Provide the [X, Y] coordinate of the cell's center where the given text is located.  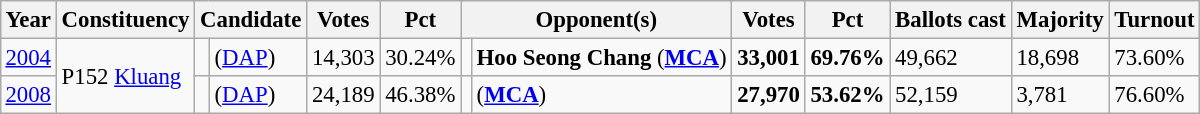
73.60% [1154, 57]
Constituency [125, 20]
Year [28, 20]
27,970 [768, 95]
30.24% [420, 57]
Candidate [251, 20]
46.38% [420, 95]
Opponent(s) [596, 20]
3,781 [1060, 95]
18,698 [1060, 57]
49,662 [950, 57]
Ballots cast [950, 20]
69.76% [848, 57]
52,159 [950, 95]
24,189 [344, 95]
53.62% [848, 95]
14,303 [344, 57]
2004 [28, 57]
P152 Kluang [125, 76]
(MCA) [602, 95]
76.60% [1154, 95]
Turnout [1154, 20]
2008 [28, 95]
33,001 [768, 57]
Hoo Seong Chang (MCA) [602, 57]
Majority [1060, 20]
